From the cell containing the given text, extract its center point as [x, y] coordinate. 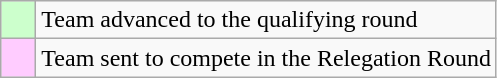
Team advanced to the qualifying round [266, 20]
Team sent to compete in the Relegation Round [266, 58]
